Capture the cell that displays the provided text and extract its [X, Y] central coordinate. 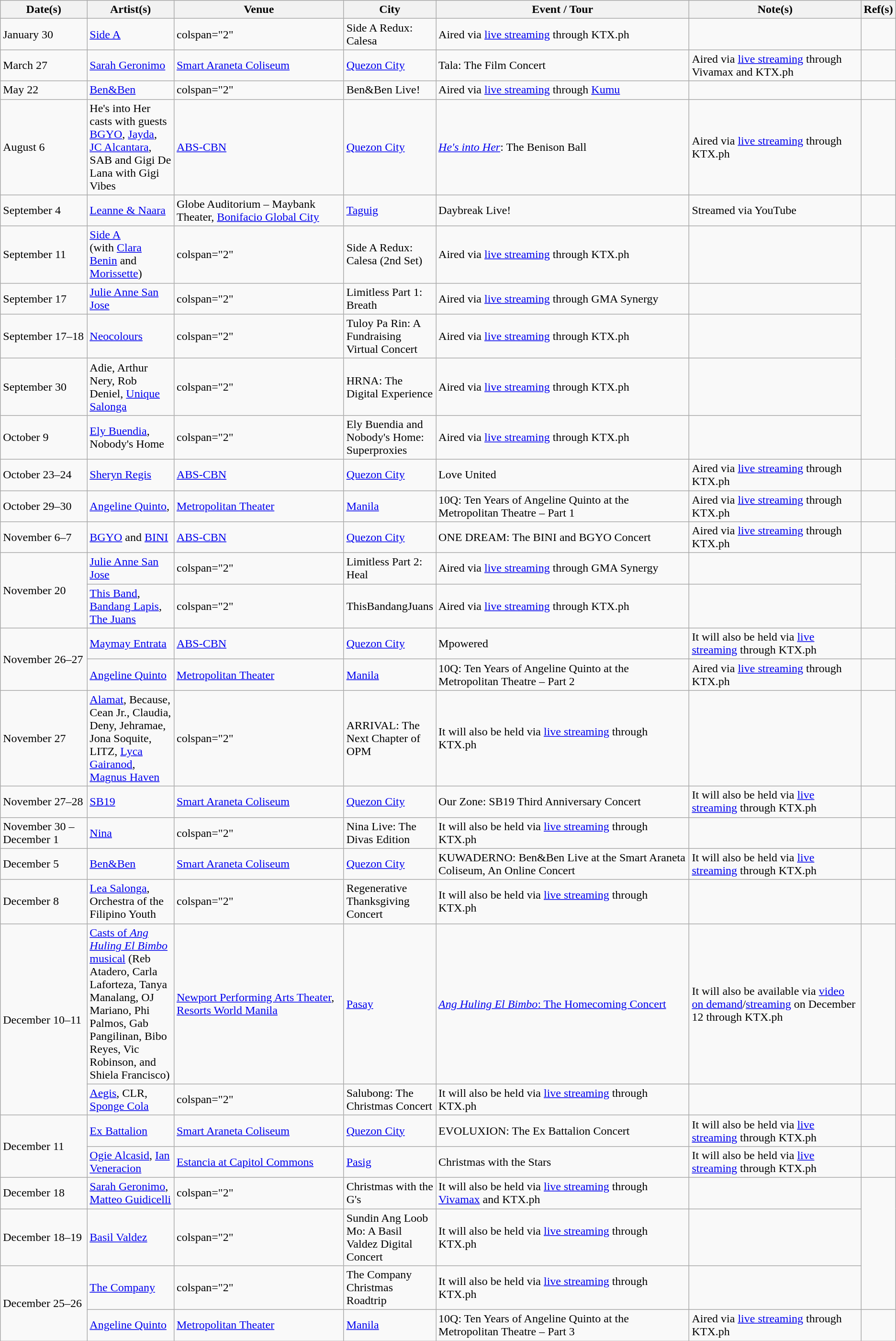
September 4 [44, 211]
Event / Tour [563, 10]
January 30 [44, 34]
ONE DREAM: The BINI and BGYO Concert [563, 537]
August 6 [44, 147]
Newport Performing Arts Theater, Resorts World Manila [258, 1003]
December 10–11 [44, 1019]
Christmas with the Stars [563, 1161]
Love United [563, 475]
It will also be available via video on demand/streaming on December 12 through KTX.ph [775, 1003]
Venue [258, 10]
The Company Christmas Roadtrip [390, 1288]
December 8 [44, 902]
Ben&Ben Live! [390, 90]
He's into Her: The Benison Ball [563, 147]
September 11 [44, 255]
ThisBandangJuans [390, 606]
Date(s) [44, 10]
Sundin Ang Loob Mo: A Basil Valdez Digital Concert [390, 1237]
Ely Buendia and Nobody's Home: Superproxies [390, 437]
It will also be held via live streaming through Vivamax and KTX.ph [563, 1193]
December 25–26 [44, 1303]
September 30 [44, 387]
Maymay Entrata [131, 643]
Estancia at Capitol Commons [258, 1161]
October 29–30 [44, 506]
Sarah Geronimo, Matteo Guidicelli [131, 1193]
Sheryn Regis [131, 475]
Salubong: The Christmas Concert [390, 1099]
Adie, Arthur Nery, Rob Deniel, Unique Salonga [131, 387]
November 27–28 [44, 801]
Nina Live: The Divas Edition [390, 833]
Aired via live streaming through Kumu [563, 90]
November 6–7 [44, 537]
March 27 [44, 65]
Christmas with the G's [390, 1193]
November 27 [44, 738]
Globe Auditorium – Maybank Theater, Bonifacio Global City [258, 211]
Aired via live streaming through Vivamax and KTX.ph [775, 65]
Mpowered [563, 643]
Nina [131, 833]
Angeline Quinto, [131, 506]
September 17 [44, 299]
Neocolours [131, 336]
November 26–27 [44, 659]
10Q: Ten Years of Angeline Quinto at the Metropolitan Theatre – Part 2 [563, 675]
SB19 [131, 801]
December 18–19 [44, 1237]
Pasay [390, 1003]
City [390, 10]
Ref(s) [878, 10]
He's into Her casts with guests BGYO, Jayda, JC Alcantara, SAB and Gigi De Lana with Gigi Vibes [131, 147]
Note(s) [775, 10]
Limitless Part 1: Breath [390, 299]
Our Zone: SB19 Third Anniversary Concert [563, 801]
November 20 [44, 591]
October 23–24 [44, 475]
Lea Salonga, Orchestra of the Filipino Youth [131, 902]
Leanne & Naara [131, 211]
Tuloy Pa Rin: A Fundraising Virtual Concert [390, 336]
HRNA: The Digital Experience [390, 387]
Ex Battalion [131, 1131]
December 5 [44, 864]
Aegis, CLR, Sponge Cola [131, 1099]
December 11 [44, 1146]
Sarah Geronimo [131, 65]
Side A [131, 34]
Taguig [390, 211]
Regenerative Thanksgiving Concert [390, 902]
Daybreak Live! [563, 211]
Alamat, Because, Cean Jr., Claudia, Deny, Jehramae, Jona Soquite, LITZ, Lyca Gairanod, Magnus Haven [131, 738]
Basil Valdez [131, 1237]
May 22 [44, 90]
Side A(with Clara Benin and Morissette) [131, 255]
October 9 [44, 437]
Tala: The Film Concert [563, 65]
Streamed via YouTube [775, 211]
This Band, Bandang Lapis, The Juans [131, 606]
10Q: Ten Years of Angeline Quinto at the Metropolitan Theatre – Part 3 [563, 1325]
The Company [131, 1288]
BGYO and BINI [131, 537]
Artist(s) [131, 10]
Limitless Part 2: Heal [390, 569]
ARRIVAL: The Next Chapter of OPM [390, 738]
September 17–18 [44, 336]
Ang Huling El Bimbo: The Homecoming Concert [563, 1003]
December 18 [44, 1193]
Side A Redux: Calesa (2nd Set) [390, 255]
10Q: Ten Years of Angeline Quinto at the Metropolitan Theatre – Part 1 [563, 506]
Ely Buendia, Nobody's Home [131, 437]
EVOLUXION: The Ex Battalion Concert [563, 1131]
Side A Redux: Calesa [390, 34]
Pasig [390, 1161]
November 30 – December 1 [44, 833]
Ogie Alcasid, Ian Veneracion [131, 1161]
KUWADERNO: Ben&Ben Live at the Smart Araneta Coliseum, An Online Concert [563, 864]
